Locate the cell with the specified text and output its [x, y] center coordinate. 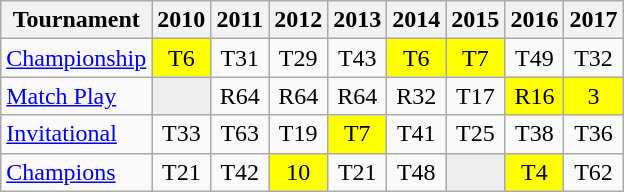
T33 [182, 134]
Invitational [76, 134]
2011 [240, 20]
T4 [534, 172]
2010 [182, 20]
T31 [240, 58]
Match Play [76, 96]
2016 [534, 20]
R16 [534, 96]
T48 [416, 172]
R32 [416, 96]
T32 [594, 58]
T62 [594, 172]
Championship [76, 58]
T25 [476, 134]
T63 [240, 134]
10 [298, 172]
2013 [358, 20]
T17 [476, 96]
3 [594, 96]
Tournament [76, 20]
T38 [534, 134]
T36 [594, 134]
T41 [416, 134]
2015 [476, 20]
T19 [298, 134]
T49 [534, 58]
2012 [298, 20]
T29 [298, 58]
2014 [416, 20]
2017 [594, 20]
T43 [358, 58]
Champions [76, 172]
T42 [240, 172]
